Provide the (x, y) coordinate of the cell's center where the given text is located.  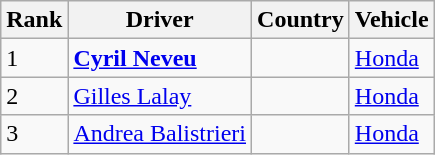
Andrea Balistrieri (160, 134)
1 (34, 58)
3 (34, 134)
Gilles Lalay (160, 96)
Rank (34, 20)
Driver (160, 20)
Vehicle (392, 20)
Cyril Neveu (160, 58)
Country (301, 20)
2 (34, 96)
